Detect which cell encompasses the target text, then output its [x, y] center coordinate. 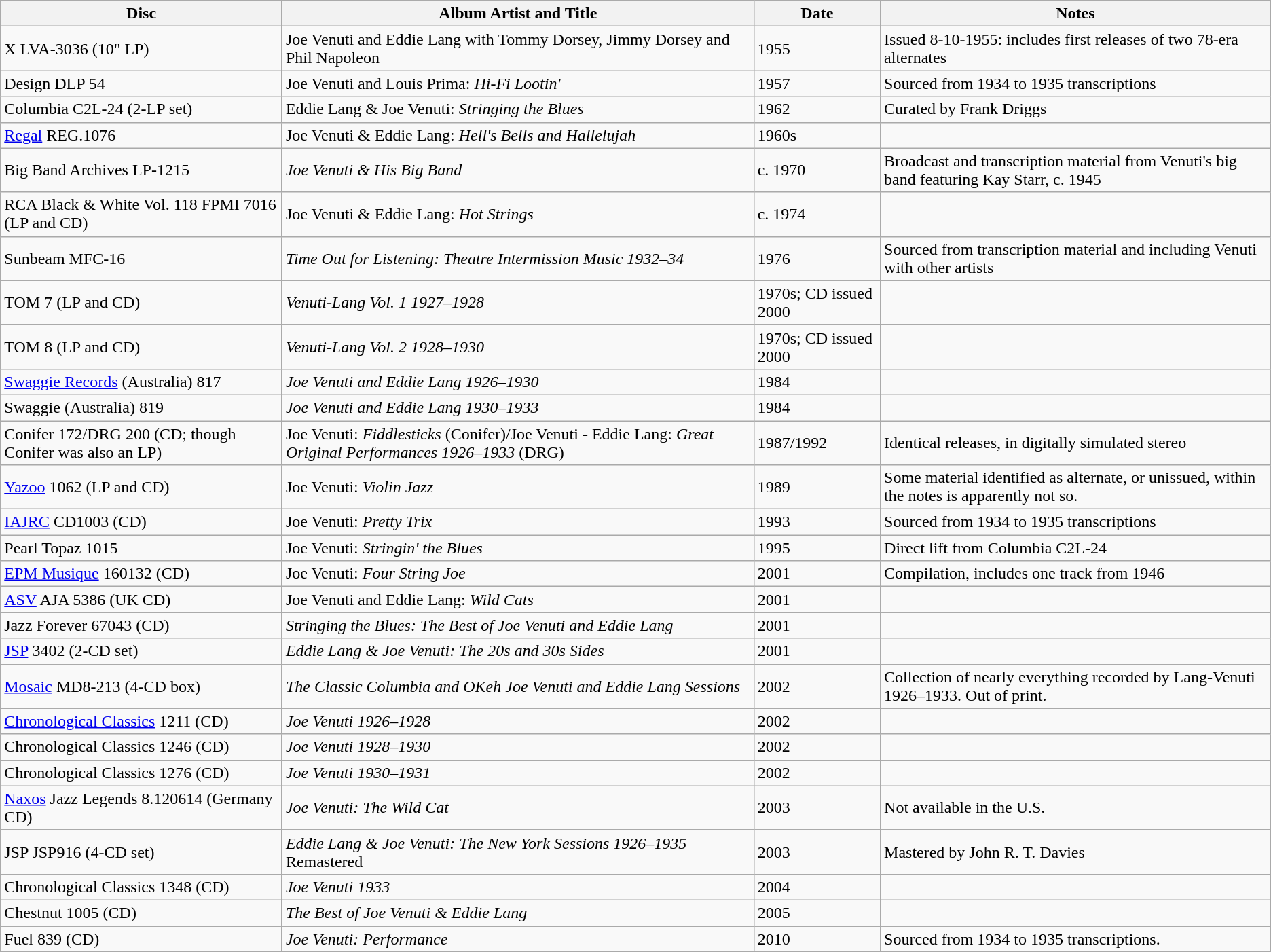
Joe Venuti & Eddie Lang: Hell's Bells and Hallelujah [517, 135]
1995 [817, 548]
Compilation, includes one track from 1946 [1075, 574]
Notes [1075, 14]
Yazoo 1062 (LP and CD) [141, 488]
2004 [817, 887]
Joe Venuti and Eddie Lang with Tommy Dorsey, Jimmy Dorsey and Phil Napoleon [517, 49]
Chronological Classics 1246 (CD) [141, 747]
Time Out for Listening: Theatre Intermission Music 1932–34 [517, 258]
Joe Venuti: Four String Joe [517, 574]
Issued 8-10-1955: includes first releases of two 78-era alternates [1075, 49]
Joe Venuti & Eddie Lang: Hot Strings [517, 215]
Collection of nearly everything recorded by Lang-Venuti 1926–1933. Out of print. [1075, 686]
Joe Venuti and Eddie Lang: Wild Cats [517, 600]
Venuti-Lang Vol. 1 1927–1928 [517, 303]
IAJRC CD1003 (CD) [141, 522]
Disc [141, 14]
Joe Venuti: Violin Jazz [517, 488]
EPM Musique 160132 (CD) [141, 574]
Joe Venuti: The Wild Cat [517, 808]
1976 [817, 258]
Joe Venuti & His Big Band [517, 170]
Mosaic MD8-213 (4-CD box) [141, 686]
Identical releases, in digitally simulated stereo [1075, 443]
Naxos Jazz Legends 8.120614 (Germany CD) [141, 808]
Pearl Topaz 1015 [141, 548]
Sourced from 1934 to 1935 transcriptions. [1075, 939]
Chestnut 1005 (CD) [141, 913]
Album Artist and Title [517, 14]
Fuel 839 (CD) [141, 939]
Eddie Lang & Joe Venuti: The New York Sessions 1926–1935 Remastered [517, 852]
Stringing the Blues: The Best of Joe Venuti and Eddie Lang [517, 625]
Swaggie (Australia) 819 [141, 407]
1993 [817, 522]
Joe Venuti and Eddie Lang 1930–1933 [517, 407]
JSP JSP916 (4-CD set) [141, 852]
1960s [817, 135]
1962 [817, 109]
ASV AJA 5386 (UK CD) [141, 600]
Eddie Lang & Joe Venuti: Stringing the Blues [517, 109]
X LVA-3036 (10" LP) [141, 49]
1957 [817, 84]
Joe Venuti 1928–1930 [517, 747]
Chronological Classics 1348 (CD) [141, 887]
2005 [817, 913]
Sourced from transcription material and including Venuti with other artists [1075, 258]
Direct lift from Columbia C2L-24 [1075, 548]
Chronological Classics 1211 (CD) [141, 721]
Venuti-Lang Vol. 2 1928–1930 [517, 346]
Chronological Classics 1276 (CD) [141, 773]
Joe Venuti: Performance [517, 939]
Regal REG.1076 [141, 135]
Conifer 172/DRG 200 (CD; though Conifer was also an LP) [141, 443]
Design DLP 54 [141, 84]
c. 1974 [817, 215]
RCA Black & White Vol. 118 FPMI 7016 (LP and CD) [141, 215]
TOM 7 (LP and CD) [141, 303]
Columbia C2L-24 (2-LP set) [141, 109]
TOM 8 (LP and CD) [141, 346]
The Classic Columbia and OKeh Joe Venuti and Eddie Lang Sessions [517, 686]
Joe Venuti: Fiddlesticks (Conifer)/Joe Venuti - Eddie Lang: Great Original Performances 1926–1933 (DRG) [517, 443]
Mastered by John R. T. Davies [1075, 852]
Curated by Frank Driggs [1075, 109]
Joe Venuti and Eddie Lang 1926–1930 [517, 382]
The Best of Joe Venuti & Eddie Lang [517, 913]
Eddie Lang & Joe Venuti: The 20s and 30s Sides [517, 651]
Joe Venuti: Pretty Trix [517, 522]
1955 [817, 49]
Date [817, 14]
Some material identified as alternate, or unissued, within the notes is apparently not so. [1075, 488]
1989 [817, 488]
Joe Venuti 1930–1931 [517, 773]
Joe Venuti 1933 [517, 887]
Joe Venuti 1926–1928 [517, 721]
Swaggie Records (Australia) 817 [141, 382]
Sunbeam MFC-16 [141, 258]
Broadcast and transcription material from Venuti's big band featuring Kay Starr, c. 1945 [1075, 170]
Joe Venuti and Louis Prima: Hi-Fi Lootin' [517, 84]
c. 1970 [817, 170]
2010 [817, 939]
Jazz Forever 67043 (CD) [141, 625]
Joe Venuti: Stringin' the Blues [517, 548]
1987/1992 [817, 443]
Big Band Archives LP-1215 [141, 170]
Not available in the U.S. [1075, 808]
JSP 3402 (2-CD set) [141, 651]
